Pinpoint the cell where the given text exists, returning its [X, Y] midpoint coordinate. 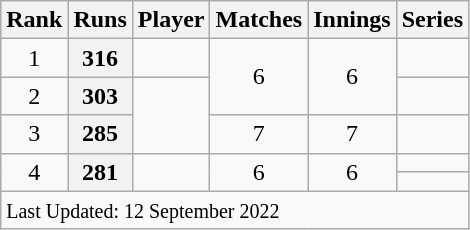
Runs [100, 20]
Matches [259, 20]
Last Updated: 12 September 2022 [235, 210]
Player [171, 20]
3 [34, 134]
2 [34, 96]
Innings [352, 20]
Rank [34, 20]
303 [100, 96]
1 [34, 58]
285 [100, 134]
316 [100, 58]
281 [100, 172]
4 [34, 172]
Series [432, 20]
